Search for the cell housing the specified text and yield its [x, y] center coordinate. 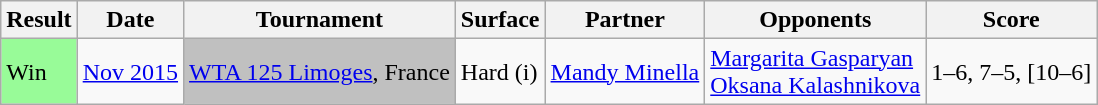
Result [39, 20]
Margarita Gasparyan Oksana Kalashnikova [816, 72]
WTA 125 Limoges, France [320, 72]
Hard (i) [500, 72]
1–6, 7–5, [10–6] [1012, 72]
Opponents [816, 20]
Partner [625, 20]
Mandy Minella [625, 72]
Win [39, 72]
Surface [500, 20]
Date [130, 20]
Nov 2015 [130, 72]
Score [1012, 20]
Tournament [320, 20]
